Locate the cell with the specified text and output its [x, y] center coordinate. 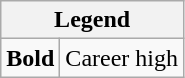
Career high [122, 58]
Legend [92, 20]
Bold [30, 58]
